Scan for the cell matching the given text and deliver its (X, Y) coordinate at center. 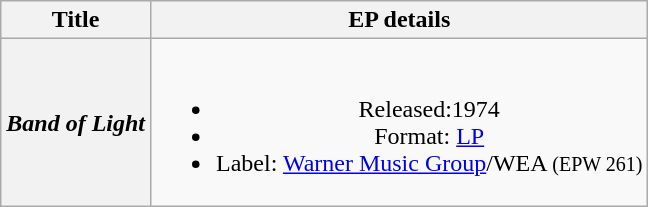
Band of Light (76, 122)
EP details (400, 20)
Title (76, 20)
Released:1974Format: LPLabel: Warner Music Group/WEA (EPW 261) (400, 122)
